Capture the cell that displays the provided text and extract its (x, y) central coordinate. 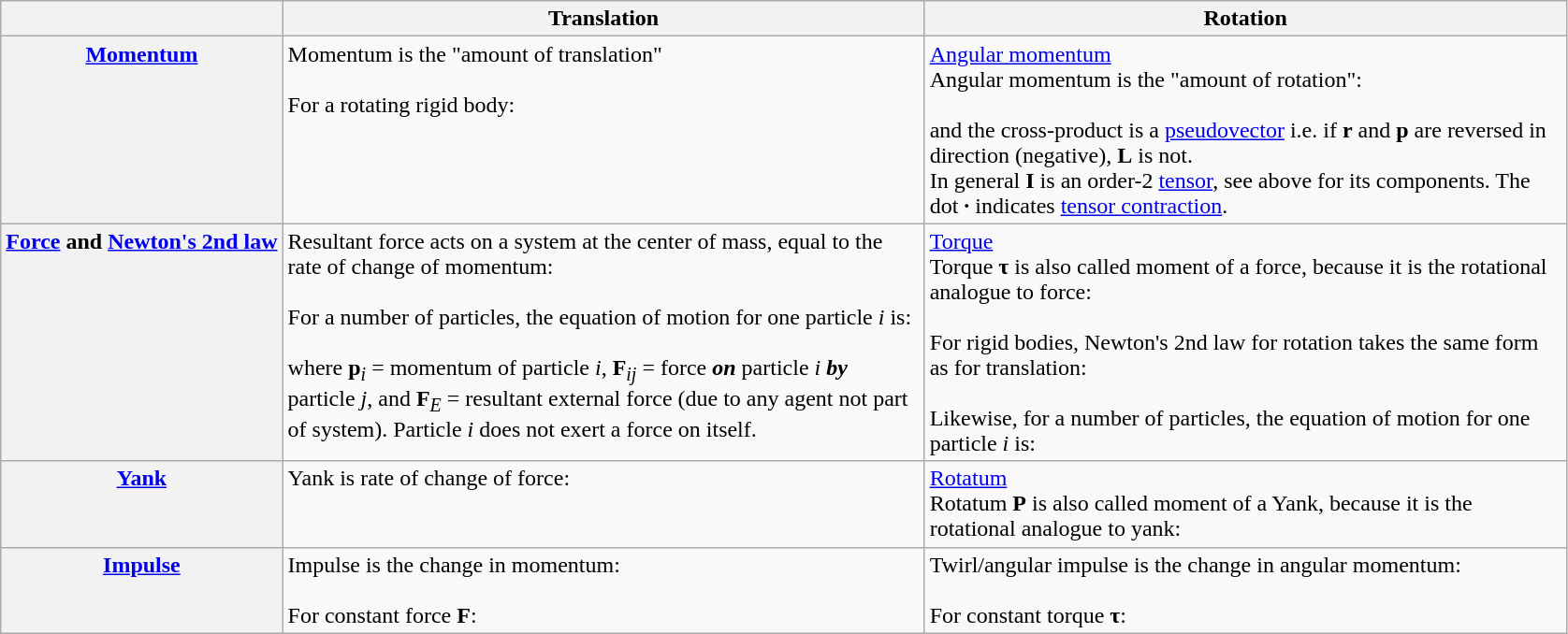
Force and Newton's 2nd law (142, 342)
Impulse (142, 590)
Momentum (142, 130)
RotatumRotatum Ρ is also called moment of a Yank, because it is the rotational analogue to yank: (1245, 504)
Yank (142, 504)
Rotation (1245, 19)
Momentum is the "amount of translation"For a rotating rigid body: (603, 130)
Yank is rate of change of force: (603, 504)
Impulse is the change in momentum:For constant force F: (603, 590)
Translation (603, 19)
Twirl/angular impulse is the change in angular momentum:For constant torque τ: (1245, 590)
